Identify which cell holds the provided text, then report its (x, y) central coordinate. 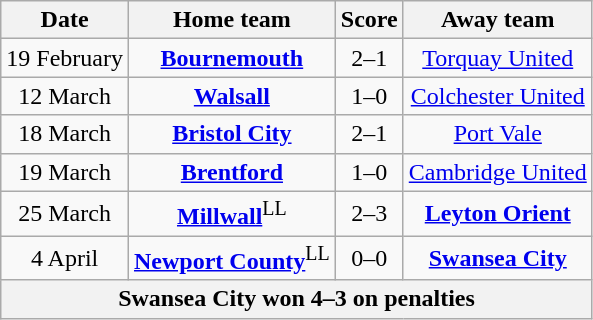
Date (65, 20)
Torquay United (498, 58)
2–3 (369, 214)
0–0 (369, 258)
MillwallLL (232, 214)
18 March (65, 134)
19 February (65, 58)
Newport CountyLL (232, 258)
Swansea City (498, 258)
25 March (65, 214)
Away team (498, 20)
Brentford (232, 172)
Port Vale (498, 134)
Bournemouth (232, 58)
Bristol City (232, 134)
19 March (65, 172)
Cambridge United (498, 172)
Walsall (232, 96)
12 March (65, 96)
Leyton Orient (498, 214)
Colchester United (498, 96)
Score (369, 20)
Swansea City won 4–3 on penalties (297, 299)
Home team (232, 20)
4 April (65, 258)
